Identify which cell holds the provided text, then report its [X, Y] central coordinate. 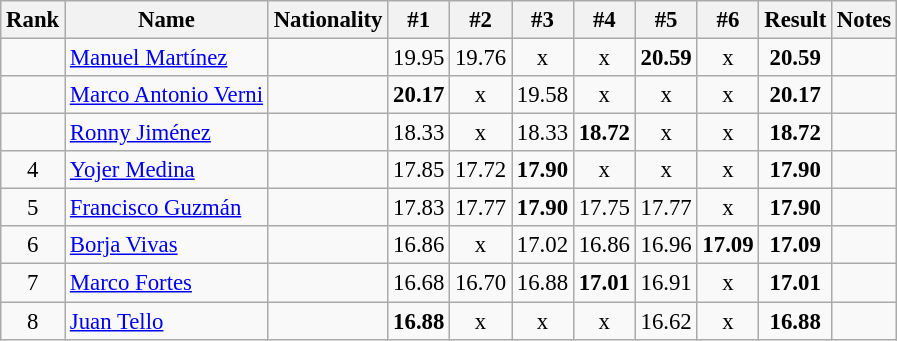
5 [33, 208]
#1 [419, 20]
16.91 [666, 283]
#5 [666, 20]
16.70 [481, 283]
16.62 [666, 321]
Marco Fortes [167, 283]
Ronny Jiménez [167, 133]
6 [33, 245]
8 [33, 321]
16.96 [666, 245]
19.58 [543, 95]
17.02 [543, 245]
#2 [481, 20]
Borja Vivas [167, 245]
Nationality [328, 20]
17.72 [481, 170]
7 [33, 283]
17.75 [604, 208]
16.68 [419, 283]
Manuel Martínez [167, 58]
Juan Tello [167, 321]
Rank [33, 20]
19.95 [419, 58]
Name [167, 20]
Marco Antonio Verni [167, 95]
Notes [864, 20]
4 [33, 170]
#6 [728, 20]
17.85 [419, 170]
Francisco Guzmán [167, 208]
#4 [604, 20]
19.76 [481, 58]
#3 [543, 20]
Result [796, 20]
17.83 [419, 208]
Yojer Medina [167, 170]
